Capture the cell that displays the provided text and extract its (x, y) central coordinate. 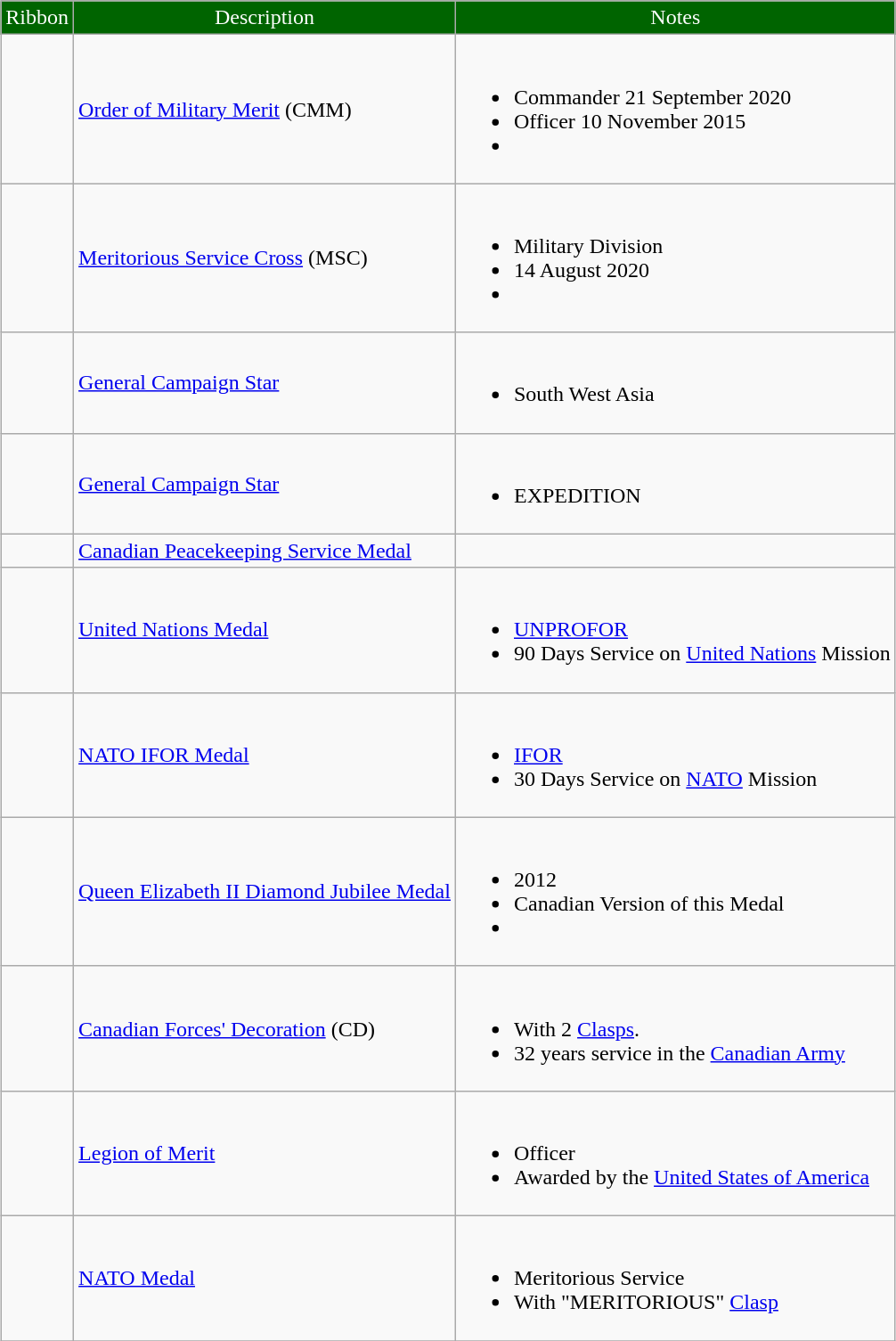
Commander 21 September 2020Officer 10 November 2015 (675, 109)
EXPEDITION (675, 483)
NATO IFOR Medal (265, 755)
United Nations Medal (265, 630)
IFOR30 Days Service on NATO Mission (675, 755)
2012Canadian Version of this Medal (675, 891)
Ribbon (37, 18)
Canadian Forces' Decoration (CD) (265, 1028)
NATO Medal (265, 1278)
OfficerAwarded by the United States of America (675, 1153)
Queen Elizabeth II Diamond Jubilee Medal (265, 891)
Order of Military Merit (CMM) (265, 109)
With 2 Clasps.32 years service in the Canadian Army (675, 1028)
Canadian Peacekeeping Service Medal (265, 551)
Description (265, 18)
Notes (675, 18)
Legion of Merit (265, 1153)
Meritorious Service Cross (MSC) (265, 258)
Military Division14 August 2020 (675, 258)
South West Asia (675, 383)
UNPROFOR90 Days Service on United Nations Mission (675, 630)
Meritorious ServiceWith "MERITORIOUS" Clasp (675, 1278)
